Identify which cell holds the provided text, then report its (x, y) central coordinate. 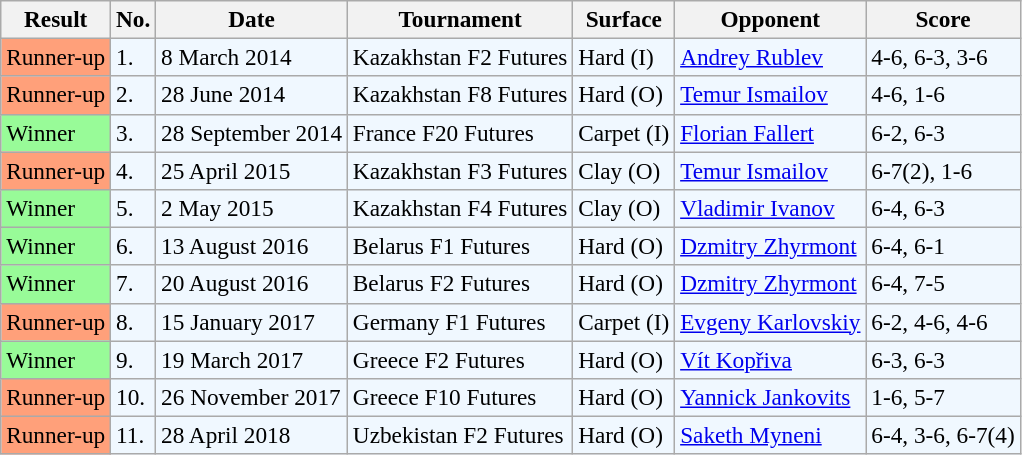
Kazakhstan F2 Futures (460, 57)
9. (134, 359)
28 April 2018 (252, 435)
6-7(2), 1-6 (943, 170)
Surface (624, 19)
6-4, 3-6, 6-7(4) (943, 435)
Vít Kopřiva (770, 359)
Saketh Myneni (770, 435)
6-2, 4-6, 4-6 (943, 322)
7. (134, 284)
Result (56, 19)
4-6, 1-6 (943, 95)
28 June 2014 (252, 95)
Greece F10 Futures (460, 397)
13 August 2016 (252, 246)
25 April 2015 (252, 170)
Hard (I) (624, 57)
Florian Fallert (770, 133)
8 March 2014 (252, 57)
Germany F1 Futures (460, 322)
6-2, 6-3 (943, 133)
5. (134, 208)
6. (134, 246)
6-4, 6-3 (943, 208)
Belarus F1 Futures (460, 246)
2 May 2015 (252, 208)
26 November 2017 (252, 397)
28 September 2014 (252, 133)
15 January 2017 (252, 322)
4-6, 6-3, 3-6 (943, 57)
Belarus F2 Futures (460, 284)
No. (134, 19)
Yannick Jankovits (770, 397)
Kazakhstan F8 Futures (460, 95)
2. (134, 95)
11. (134, 435)
Evgeny Karlovskiy (770, 322)
19 March 2017 (252, 359)
Kazakhstan F3 Futures (460, 170)
3. (134, 133)
Tournament (460, 19)
6-4, 6-1 (943, 246)
6-4, 7-5 (943, 284)
Vladimir Ivanov (770, 208)
Date (252, 19)
Greece F2 Futures (460, 359)
1-6, 5-7 (943, 397)
Kazakhstan F4 Futures (460, 208)
Uzbekistan F2 Futures (460, 435)
4. (134, 170)
8. (134, 322)
France F20 Futures (460, 133)
10. (134, 397)
20 August 2016 (252, 284)
Opponent (770, 19)
Andrey Rublev (770, 57)
6-3, 6-3 (943, 359)
Score (943, 19)
1. (134, 57)
